Search for the cell housing the specified text and yield its [X, Y] center coordinate. 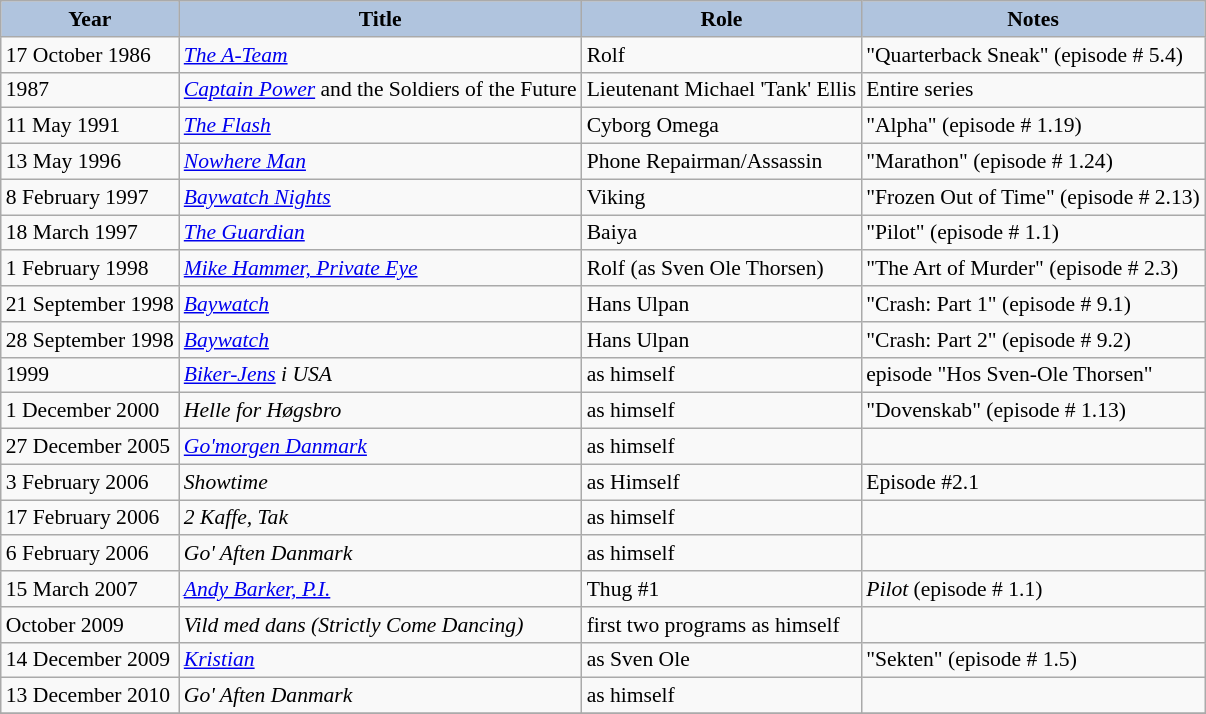
The Flash [380, 126]
13 December 2010 [90, 696]
14 December 2009 [90, 660]
Go'morgen Danmark [380, 447]
27 December 2005 [90, 447]
"Marathon" (episode # 1.24) [1033, 162]
"Pilot" (episode # 1.1) [1033, 233]
Title [380, 19]
Entire series [1033, 90]
Kristian [380, 660]
"Crash: Part 1" (episode # 9.1) [1033, 304]
6 February 2006 [90, 554]
13 May 1996 [90, 162]
"Dovenskab" (episode # 1.13) [1033, 411]
1 December 2000 [90, 411]
17 October 1986 [90, 55]
Baiya [722, 233]
2 Kaffe, Tak [380, 518]
Viking [722, 197]
Captain Power and the Soldiers of the Future [380, 90]
Showtime [380, 482]
Andy Barker, P.I. [380, 589]
Rolf (as Sven Ole Thorsen) [722, 269]
Baywatch Nights [380, 197]
October 2009 [90, 625]
"The Art of Murder" (episode # 2.3) [1033, 269]
Thug #1 [722, 589]
15 March 2007 [90, 589]
11 May 1991 [90, 126]
Year [90, 19]
17 February 2006 [90, 518]
The Guardian [380, 233]
Rolf [722, 55]
Episode #2.1 [1033, 482]
1999 [90, 375]
"Frozen Out of Time" (episode # 2.13) [1033, 197]
Biker-Jens i USA [380, 375]
18 March 1997 [90, 233]
"Crash: Part 2" (episode # 9.2) [1033, 340]
Vild med dans (Strictly Come Dancing) [380, 625]
first two programs as himself [722, 625]
The A-Team [380, 55]
3 February 2006 [90, 482]
episode "Hos Sven-Ole Thorsen" [1033, 375]
21 September 1998 [90, 304]
Phone Repairman/Assassin [722, 162]
Notes [1033, 19]
as Himself [722, 482]
Cyborg Omega [722, 126]
8 February 1997 [90, 197]
Role [722, 19]
1 February 1998 [90, 269]
Mike Hammer, Private Eye [380, 269]
"Sekten" (episode # 1.5) [1033, 660]
Pilot (episode # 1.1) [1033, 589]
as Sven Ole [722, 660]
28 September 1998 [90, 340]
Lieutenant Michael 'Tank' Ellis [722, 90]
Nowhere Man [380, 162]
"Quarterback Sneak" (episode # 5.4) [1033, 55]
Helle for Høgsbro [380, 411]
"Alpha" (episode # 1.19) [1033, 126]
1987 [90, 90]
